Output the [x, y] coordinate of the center of the cell containing the given text.  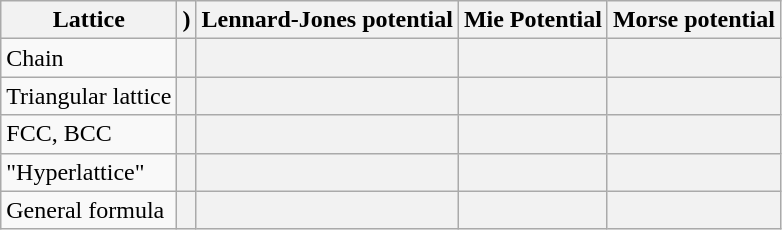
General formula [89, 210]
Triangular lattice [89, 96]
"Hyperlattice" [89, 172]
Mie Potential [532, 20]
FCC, BCC [89, 134]
Lennard-Jones potential [327, 20]
Morse potential [694, 20]
Lattice [89, 20]
Chain [89, 58]
) [186, 20]
